Capture the cell that displays the provided text and extract its [X, Y] central coordinate. 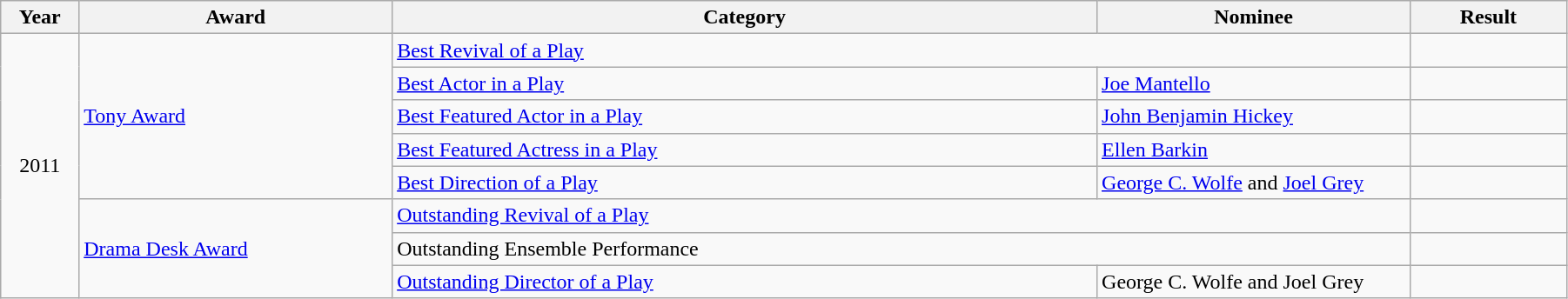
Drama Desk Award [236, 249]
Tony Award [236, 116]
Year [40, 17]
Outstanding Revival of a Play [901, 216]
Best Direction of a Play [745, 183]
Category [745, 17]
Award [236, 17]
2011 [40, 166]
Best Revival of a Play [901, 50]
Outstanding Ensemble Performance [901, 249]
Nominee [1254, 17]
Best Featured Actor in a Play [745, 116]
Best Featured Actress in a Play [745, 149]
Outstanding Director of a Play [745, 282]
Result [1488, 17]
Joe Mantello [1254, 83]
Best Actor in a Play [745, 83]
Ellen Barkin [1254, 149]
John Benjamin Hickey [1254, 116]
